Find where the given text appears and provide that cell's center as (X, Y) coordinate. 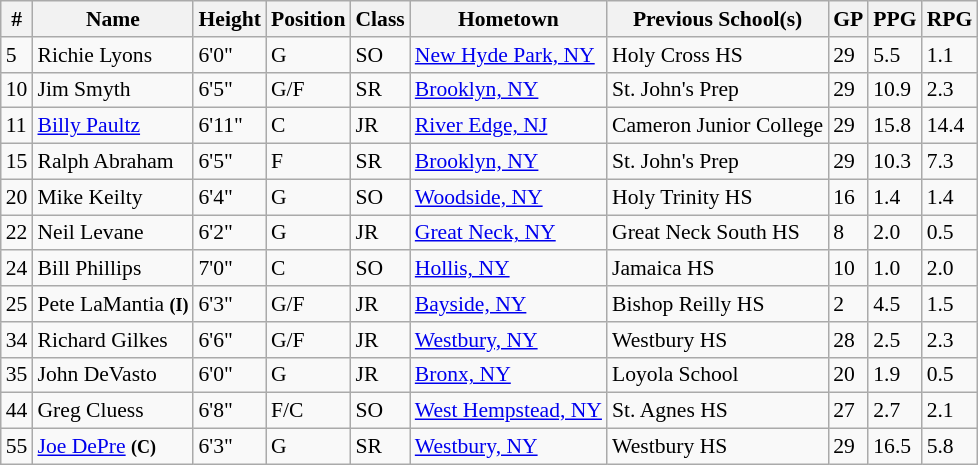
Loyola School (718, 375)
8 (848, 233)
11 (17, 126)
7'0" (229, 269)
14.4 (950, 126)
Jamaica HS (718, 269)
Ralph Abraham (112, 162)
Great Neck, NY (508, 233)
Name (112, 19)
River Edge, NJ (508, 126)
F/C (308, 411)
35 (17, 375)
RPG (950, 19)
2.1 (950, 411)
Jim Smyth (112, 90)
55 (17, 447)
10.9 (894, 90)
16 (848, 197)
Hometown (508, 19)
2.7 (894, 411)
John DeVasto (112, 375)
1.1 (950, 55)
15.8 (894, 126)
Class (380, 19)
Richard Gilkes (112, 340)
6'11" (229, 126)
6'8" (229, 411)
Holy Cross HS (718, 55)
New Hyde Park, NY (508, 55)
6'2" (229, 233)
Bishop Reilly HS (718, 304)
2.5 (894, 340)
Holy Trinity HS (718, 197)
Joe DePre (C) (112, 447)
West Hempstead, NY (508, 411)
GP (848, 19)
St. Agnes HS (718, 411)
1.0 (894, 269)
Previous School(s) (718, 19)
Great Neck South HS (718, 233)
Mike Keilty (112, 197)
2 (848, 304)
Richie Lyons (112, 55)
5 (17, 55)
# (17, 19)
5.8 (950, 447)
1.9 (894, 375)
Woodside, NY (508, 197)
Greg Cluess (112, 411)
24 (17, 269)
Bill Phillips (112, 269)
16.5 (894, 447)
25 (17, 304)
4.5 (894, 304)
22 (17, 233)
Bronx, NY (508, 375)
7.3 (950, 162)
Height (229, 19)
6'6" (229, 340)
10.3 (894, 162)
Position (308, 19)
6'4" (229, 197)
27 (848, 411)
Cameron Junior College (718, 126)
Bayside, NY (508, 304)
Hollis, NY (508, 269)
PPG (894, 19)
Neil Levane (112, 233)
44 (17, 411)
Billy Paultz (112, 126)
28 (848, 340)
F (308, 162)
Pete LaMantia (I) (112, 304)
1.5 (950, 304)
34 (17, 340)
5.5 (894, 55)
15 (17, 162)
